Find where the given text appears and provide that cell's center as (x, y) coordinate. 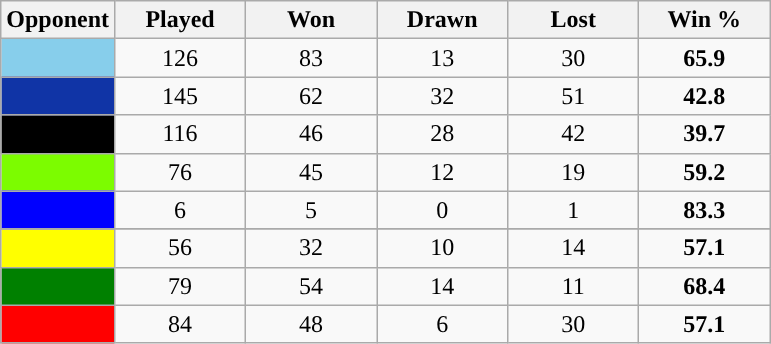
Won (312, 20)
83.3 (704, 210)
54 (312, 286)
62 (312, 96)
46 (312, 134)
Win % (704, 20)
Opponent (58, 20)
51 (574, 96)
Drawn (442, 20)
10 (442, 248)
42.8 (704, 96)
12 (442, 172)
84 (180, 324)
Played (180, 20)
126 (180, 58)
0 (442, 210)
42 (574, 134)
116 (180, 134)
11 (574, 286)
79 (180, 286)
68.4 (704, 286)
28 (442, 134)
48 (312, 324)
83 (312, 58)
56 (180, 248)
59.2 (704, 172)
1 (574, 210)
5 (312, 210)
145 (180, 96)
13 (442, 58)
45 (312, 172)
19 (574, 172)
65.9 (704, 58)
76 (180, 172)
39.7 (704, 134)
Lost (574, 20)
